Pinpoint the cell where the given text exists, returning its (X, Y) midpoint coordinate. 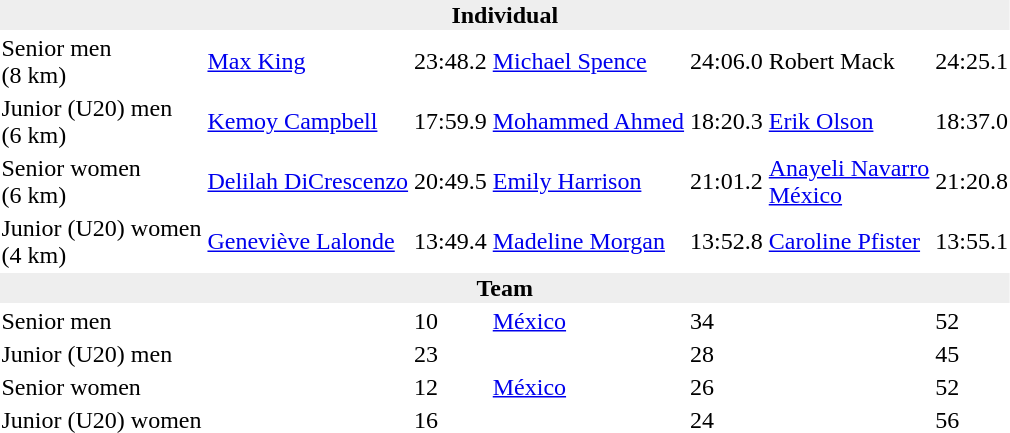
Michael Spence (588, 62)
Team (505, 288)
10 (451, 321)
17:59.9 (451, 122)
Delilah DiCrescenzo (308, 182)
Mohammed Ahmed (588, 122)
Junior (U20) men(6 km) (102, 122)
18:20.3 (727, 122)
Kemoy Campbell (308, 122)
Robert Mack (849, 62)
Junior (U20) men (102, 354)
13:49.4 (451, 242)
13:52.8 (727, 242)
Senior men (102, 321)
21:01.2 (727, 182)
23:48.2 (451, 62)
Junior (U20) women(4 km) (102, 242)
Erik Olson (849, 122)
13:55.1 (972, 242)
Madeline Morgan (588, 242)
24:25.1 (972, 62)
Senior men(8 km) (102, 62)
Senior women (102, 387)
Geneviève Lalonde (308, 242)
18:37.0 (972, 122)
Senior women(6 km) (102, 182)
Individual (505, 15)
24:06.0 (727, 62)
20:49.5 (451, 182)
23 (451, 354)
Max King (308, 62)
Caroline Pfister (849, 242)
Emily Harrison (588, 182)
12 (451, 387)
26 (727, 387)
28 (727, 354)
Anayeli Navarro México (849, 182)
45 (972, 354)
21:20.8 (972, 182)
34 (727, 321)
